Pinpoint the cell where the given text exists, returning its (X, Y) midpoint coordinate. 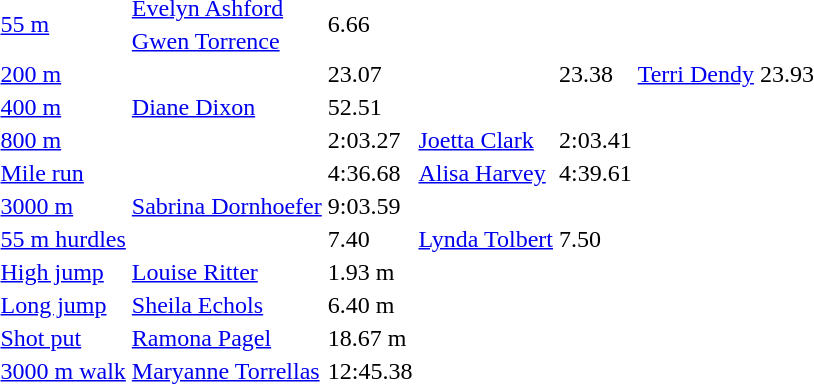
Diane Dixon (226, 107)
2:03.27 (370, 140)
2:03.41 (595, 140)
Terri Dendy (696, 74)
23.38 (595, 74)
Sheila Echols (226, 305)
Alisa Harvey (486, 173)
4:36.68 (370, 173)
7.50 (595, 239)
Sabrina Dornhoefer (226, 206)
18.67 m (370, 338)
7.40 (370, 239)
23.07 (370, 74)
Louise Ritter (226, 272)
Lynda Tolbert (486, 239)
1.93 m (370, 272)
4:39.61 (595, 173)
6.40 m (370, 305)
52.51 (370, 107)
9:03.59 (370, 206)
Joetta Clark (486, 140)
Ramona Pagel (226, 338)
Gwen Torrence (226, 41)
